From the cell containing the given text, extract its center point as (x, y) coordinate. 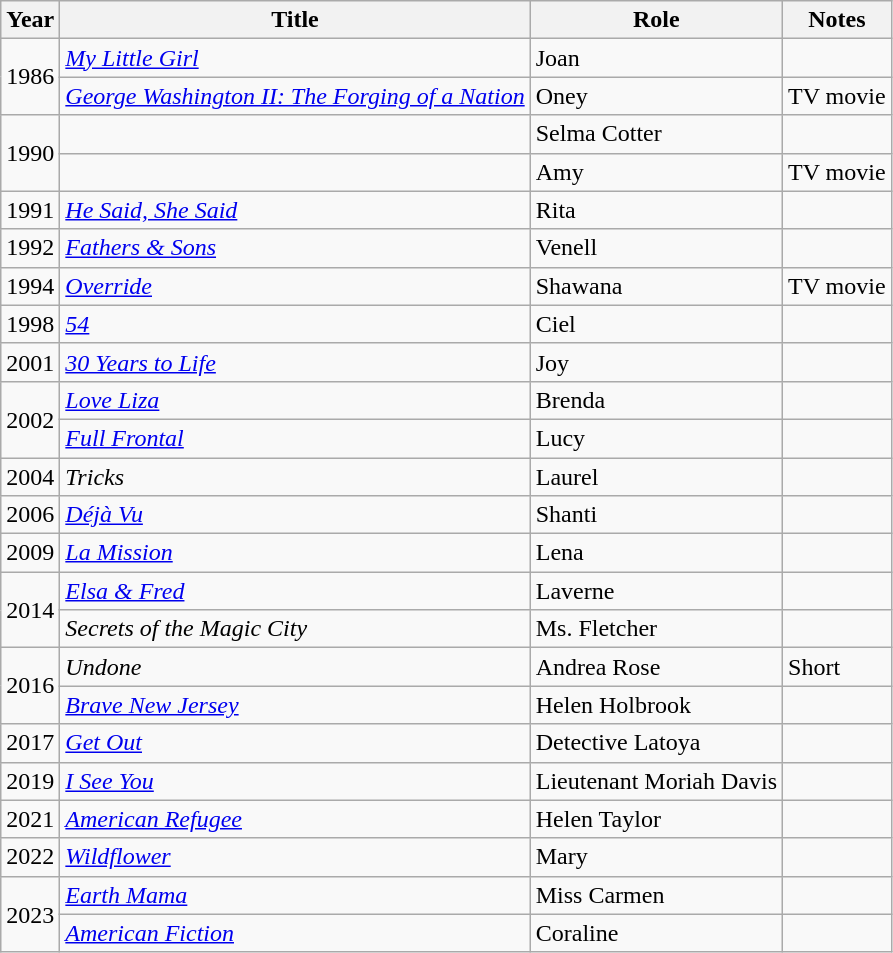
1991 (30, 210)
Undone (295, 667)
Get Out (295, 743)
Brave New Jersey (295, 705)
American Refugee (295, 819)
Lucy (656, 438)
30 Years to Life (295, 362)
Coraline (656, 933)
Shanti (656, 515)
Detective Latoya (656, 743)
Helen Taylor (656, 819)
My Little Girl (295, 58)
2009 (30, 553)
1992 (30, 248)
2022 (30, 857)
Override (295, 286)
Ms. Fletcher (656, 629)
Notes (838, 20)
2017 (30, 743)
Oney (656, 96)
2021 (30, 819)
Lena (656, 553)
I See You (295, 781)
1986 (30, 77)
Venell (656, 248)
Miss Carmen (656, 895)
Earth Mama (295, 895)
1998 (30, 324)
Joan (656, 58)
Year (30, 20)
Lieutenant Moriah Davis (656, 781)
Rita (656, 210)
Elsa & Fred (295, 591)
1994 (30, 286)
Short (838, 667)
2014 (30, 610)
2019 (30, 781)
Ciel (656, 324)
Déjà Vu (295, 515)
Secrets of the Magic City (295, 629)
Shawana (656, 286)
54 (295, 324)
Mary (656, 857)
2001 (30, 362)
Amy (656, 172)
Selma Cotter (656, 134)
Title (295, 20)
2016 (30, 686)
Fathers & Sons (295, 248)
Laverne (656, 591)
2004 (30, 477)
Joy (656, 362)
1990 (30, 153)
Love Liza (295, 400)
American Fiction (295, 933)
2006 (30, 515)
Helen Holbrook (656, 705)
Wildflower (295, 857)
He Said, She Said (295, 210)
Full Frontal (295, 438)
Laurel (656, 477)
2002 (30, 419)
Andrea Rose (656, 667)
George Washington II: The Forging of a Nation (295, 96)
2023 (30, 914)
Tricks (295, 477)
La Mission (295, 553)
Role (656, 20)
Brenda (656, 400)
